Extract the (x, y) coordinate from the center of the cell holding the provided text.  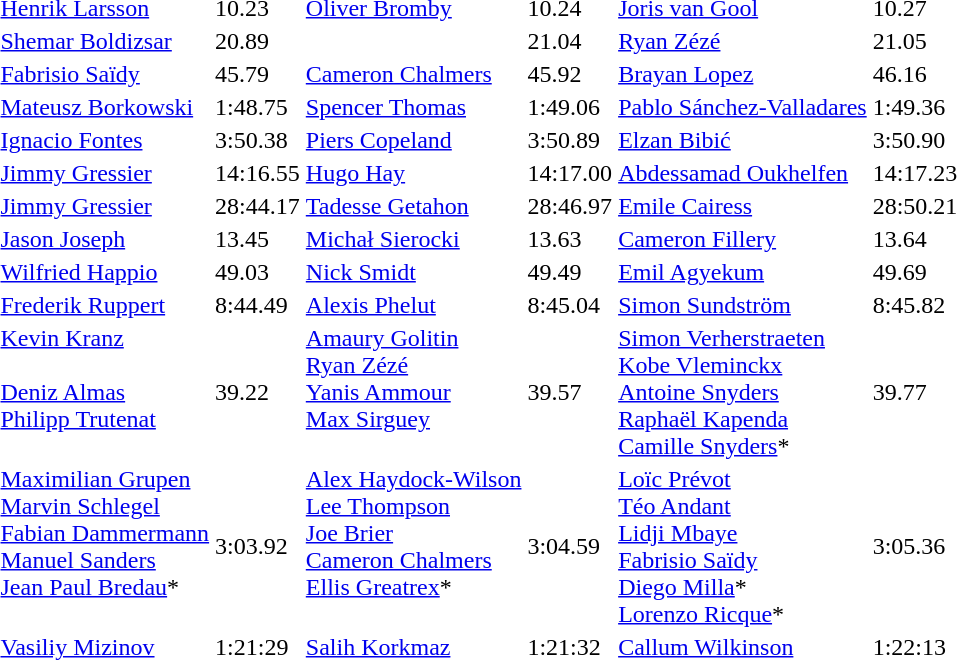
14:16.55 (258, 173)
45.92 (570, 74)
21.04 (570, 41)
3:03.92 (258, 546)
8:44.49 (258, 305)
Nick Smidt (414, 272)
3:50.38 (258, 140)
Simon VerherstraetenKobe VleminckxAntoine SnydersRaphaël KapendaCamille Snyders* (743, 392)
Alex Haydock-WilsonLee ThompsonJoe BrierCameron ChalmersEllis Greatrex* (414, 546)
Hugo Hay (414, 173)
28:46.97 (570, 206)
Brayan Lopez (743, 74)
49.03 (258, 272)
Ryan Zézé (743, 41)
Tadesse Getahon (414, 206)
Amaury GolitinRyan ZézéYanis AmmourMax Sirguey (414, 392)
13.45 (258, 239)
Cameron Chalmers (414, 74)
45.79 (258, 74)
39.22 (258, 392)
20.89 (258, 41)
1:48.75 (258, 107)
Spencer Thomas (414, 107)
Abdessamad Oukhelfen (743, 173)
49.49 (570, 272)
Piers Copeland (414, 140)
Pablo Sánchez-Valladares (743, 107)
Simon Sundström (743, 305)
Michał Sierocki (414, 239)
13.63 (570, 239)
28:44.17 (258, 206)
Alexis Phelut (414, 305)
Cameron Fillery (743, 239)
Elzan Bibić (743, 140)
39.57 (570, 392)
3:50.89 (570, 140)
14:17.00 (570, 173)
Emil Agyekum (743, 272)
3:04.59 (570, 546)
1:49.06 (570, 107)
8:45.04 (570, 305)
Emile Cairess (743, 206)
Loïc PrévotTéo AndantLidji MbayeFabrisio SaïdyDiego Milla*Lorenzo Ricque* (743, 546)
